For the text-containing cell, return its midpoint in (x, y) coordinate format. 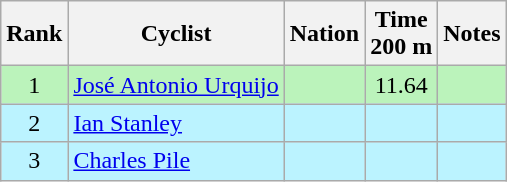
Rank (34, 34)
3 (34, 161)
Ian Stanley (176, 123)
2 (34, 123)
11.64 (402, 85)
Nation (324, 34)
Cyclist (176, 34)
Notes (472, 34)
Charles Pile (176, 161)
José Antonio Urquijo (176, 85)
Time200 m (402, 34)
1 (34, 85)
